Pinpoint the cell where the given text exists, returning its [X, Y] midpoint coordinate. 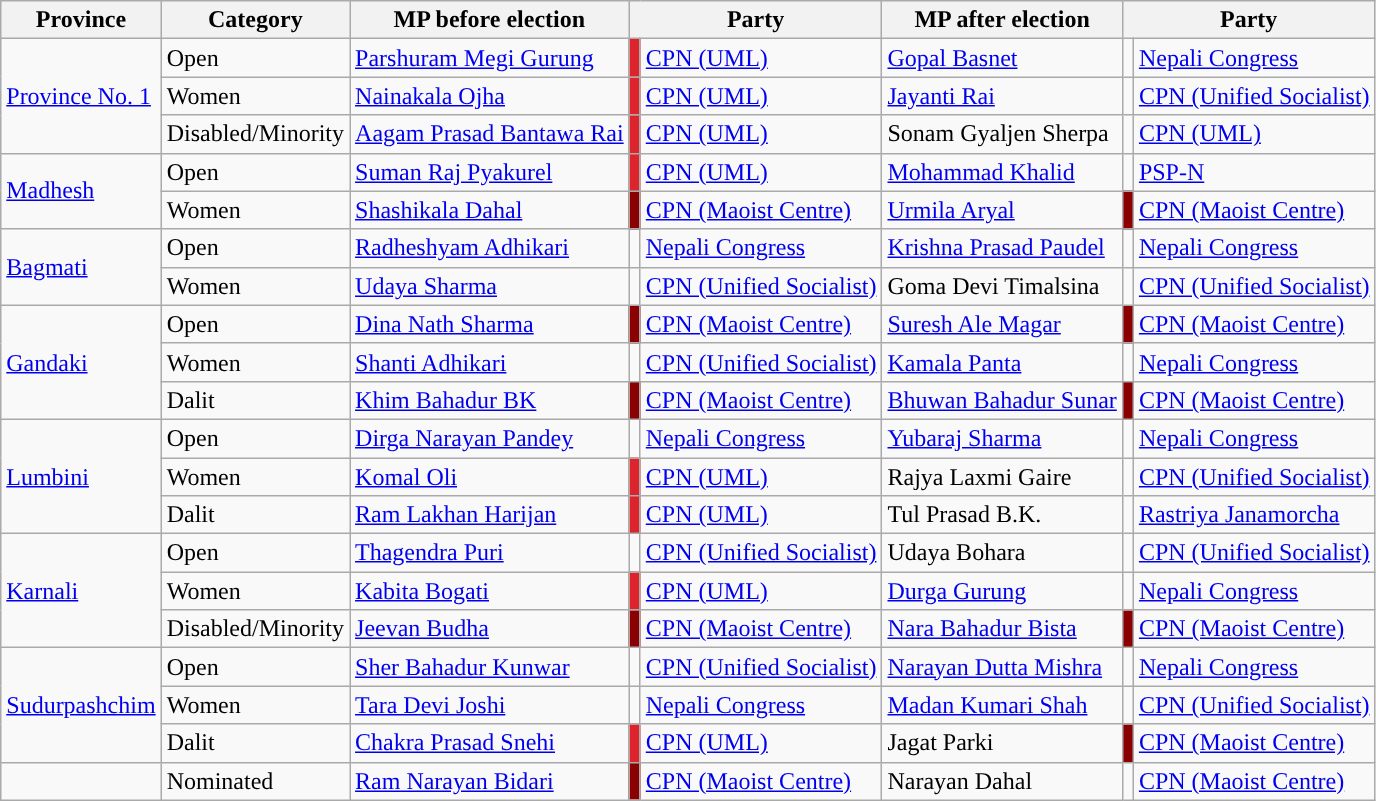
Jeevan Budha [490, 629]
Lumbini [81, 476]
Shashikala Dahal [490, 210]
Bagmati [81, 267]
Goma Devi Timalsina [1002, 286]
Madhesh [81, 191]
MP before election [490, 20]
Radheshyam Adhikari [490, 248]
Narayan Dahal [1002, 781]
Nainakala Ojha [490, 96]
Shanti Adhikari [490, 362]
Ram Narayan Bidari [490, 781]
Kabita Bogati [490, 591]
Karnali [81, 591]
Gandaki [81, 362]
Jagat Parki [1002, 743]
Mohammad Khalid [1002, 172]
Tul Prasad B.K. [1002, 515]
Krishna Prasad Paudel [1002, 248]
Category [255, 20]
Rajya Laxmi Gaire [1002, 477]
Province No. 1 [81, 96]
Aagam Prasad Bantawa Rai [490, 134]
Jayanti Rai [1002, 96]
Kamala Panta [1002, 362]
Ram Lakhan Harijan [490, 515]
Parshuram Megi Gurung [490, 58]
Nominated [255, 781]
Suman Raj Pyakurel [490, 172]
Durga Gurung [1002, 591]
Chakra Prasad Snehi [490, 743]
Udaya Sharma [490, 286]
Rastriya Janamorcha [1254, 515]
Sudurpashchim [81, 705]
Komal Oli [490, 477]
Province [81, 20]
Dirga Narayan Pandey [490, 438]
Gopal Basnet [1002, 58]
Urmila Aryal [1002, 210]
Madan Kumari Shah [1002, 705]
Tara Devi Joshi [490, 705]
Sher Bahadur Kunwar [490, 667]
Nara Bahadur Bista [1002, 629]
Dina Nath Sharma [490, 324]
MP after election [1002, 20]
Sonam Gyaljen Sherpa [1002, 134]
PSP-N [1254, 172]
Suresh Ale Magar [1002, 324]
Yubaraj Sharma [1002, 438]
Thagendra Puri [490, 553]
Narayan Dutta Mishra [1002, 667]
Bhuwan Bahadur Sunar [1002, 400]
Khim Bahadur BK [490, 400]
Udaya Bohara [1002, 553]
